Capture the cell that displays the provided text and extract its (x, y) central coordinate. 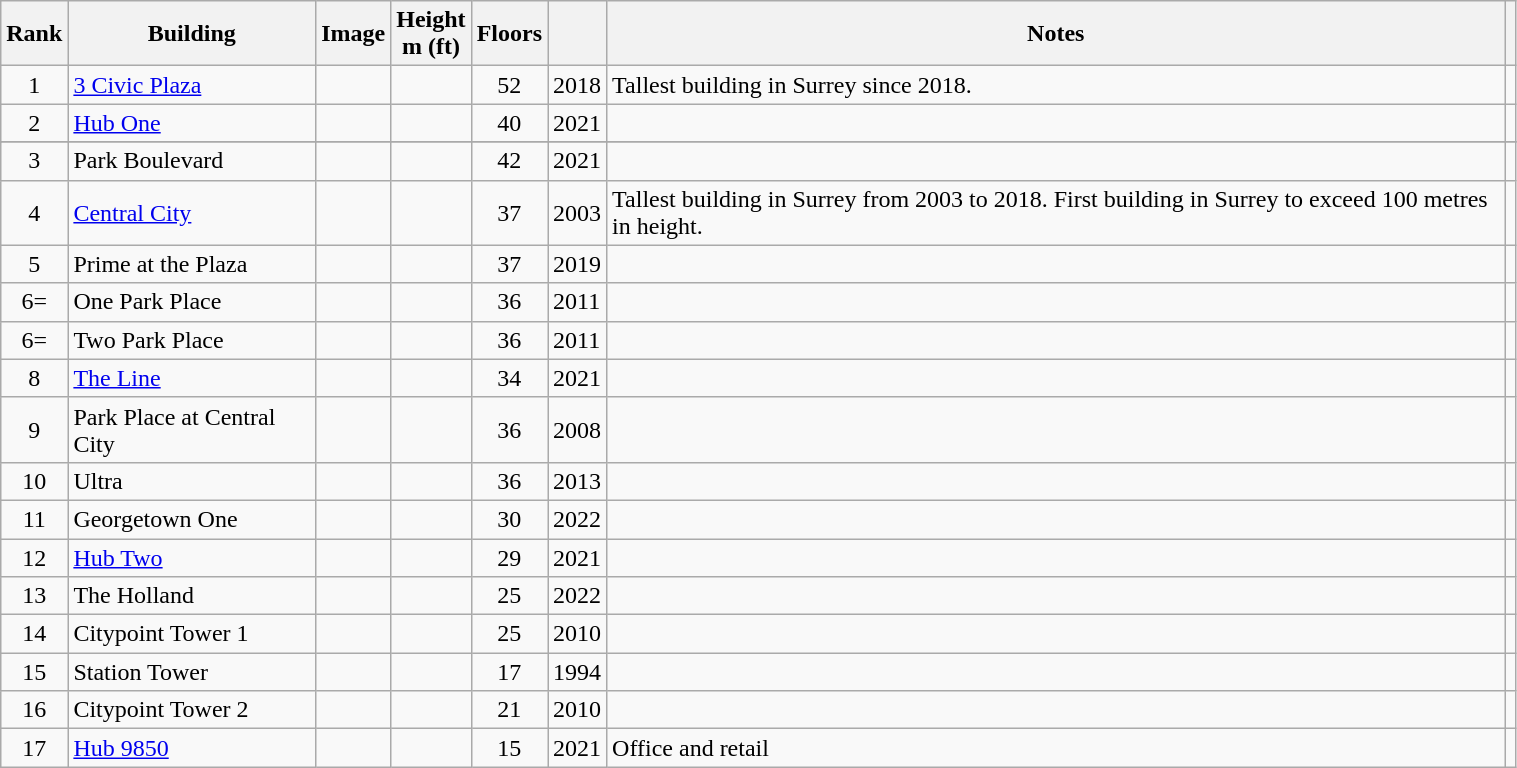
8 (34, 378)
The Holland (192, 596)
11 (34, 519)
13 (34, 596)
Notes (1056, 34)
1994 (578, 672)
Citypoint Tower 2 (192, 710)
Park Boulevard (192, 161)
Tallest building in Surrey from 2003 to 2018. First building in Surrey to exceed 100 metres in height. (1056, 212)
12 (34, 557)
Ultra (192, 481)
Rank (34, 34)
Hub 9850 (192, 748)
Hub One (192, 123)
Floors (509, 34)
Tallest building in Surrey since 2018. (1056, 85)
Building (192, 34)
Station Tower (192, 672)
5 (34, 264)
Image (354, 34)
21 (509, 710)
Hub Two (192, 557)
42 (509, 161)
2003 (578, 212)
40 (509, 123)
1 (34, 85)
Two Park Place (192, 340)
34 (509, 378)
One Park Place (192, 302)
9 (34, 430)
Park Place at Central City (192, 430)
52 (509, 85)
10 (34, 481)
Height m (ft) (431, 34)
Central City (192, 212)
2019 (578, 264)
3 Civic Plaza (192, 85)
4 (34, 212)
Citypoint Tower 1 (192, 634)
30 (509, 519)
16 (34, 710)
Prime at the Plaza (192, 264)
Georgetown One (192, 519)
14 (34, 634)
2 (34, 123)
29 (509, 557)
The Line (192, 378)
3 (34, 161)
Office and retail (1056, 748)
2018 (578, 85)
2008 (578, 430)
2013 (578, 481)
